Locate the cell with the specified text and output its [x, y] center coordinate. 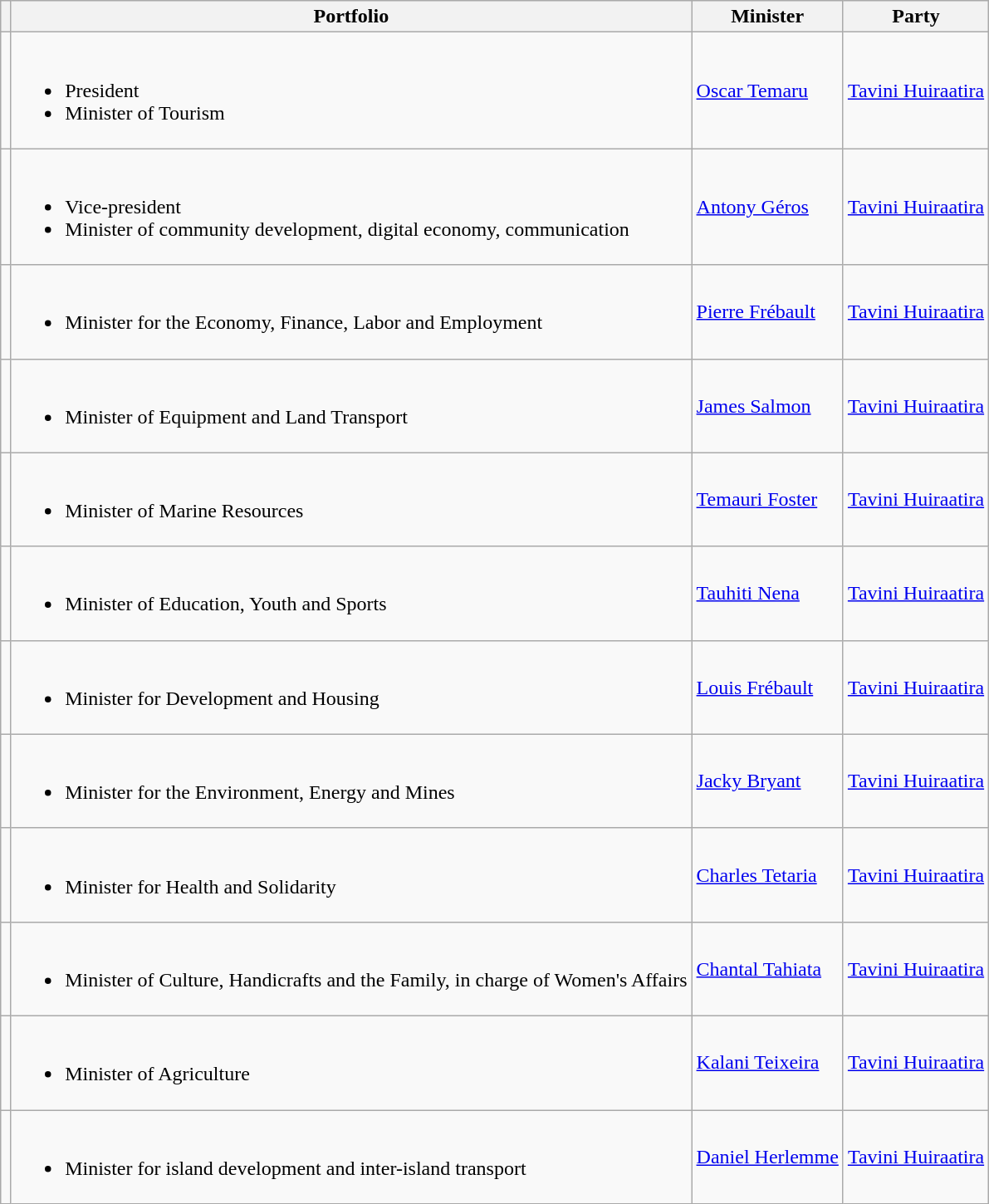
Minister for Health and Solidarity [351, 875]
Charles Tetaria [767, 875]
Temauri Foster [767, 500]
James Salmon [767, 405]
Minister for the Environment, Energy and Mines [351, 781]
Chantal Tahiata [767, 968]
Portfolio [351, 17]
Jacky Bryant [767, 781]
Minister of Education, Youth and Sports [351, 593]
Party [915, 17]
Kalani Teixeira [767, 1063]
Antony Géros [767, 207]
Minister of Agriculture [351, 1063]
Louis Frébault [767, 688]
Daniel Herlemme [767, 1156]
Minister of Culture, Handicrafts and the Family, in charge of Women's Affairs [351, 968]
Minister for island development and inter-island transport [351, 1156]
Minister for Development and Housing [351, 688]
Minister for the Economy, Finance, Labor and Employment [351, 312]
Pierre Frébault [767, 312]
Oscar Temaru [767, 91]
Minister of Equipment and Land Transport [351, 405]
Tauhiti Nena [767, 593]
PresidentMinister of Tourism [351, 91]
Minister [767, 17]
Minister of Marine Resources [351, 500]
Vice-presidentMinister of community development, digital economy, communication [351, 207]
